Identify which cell holds the provided text, then report its (x, y) central coordinate. 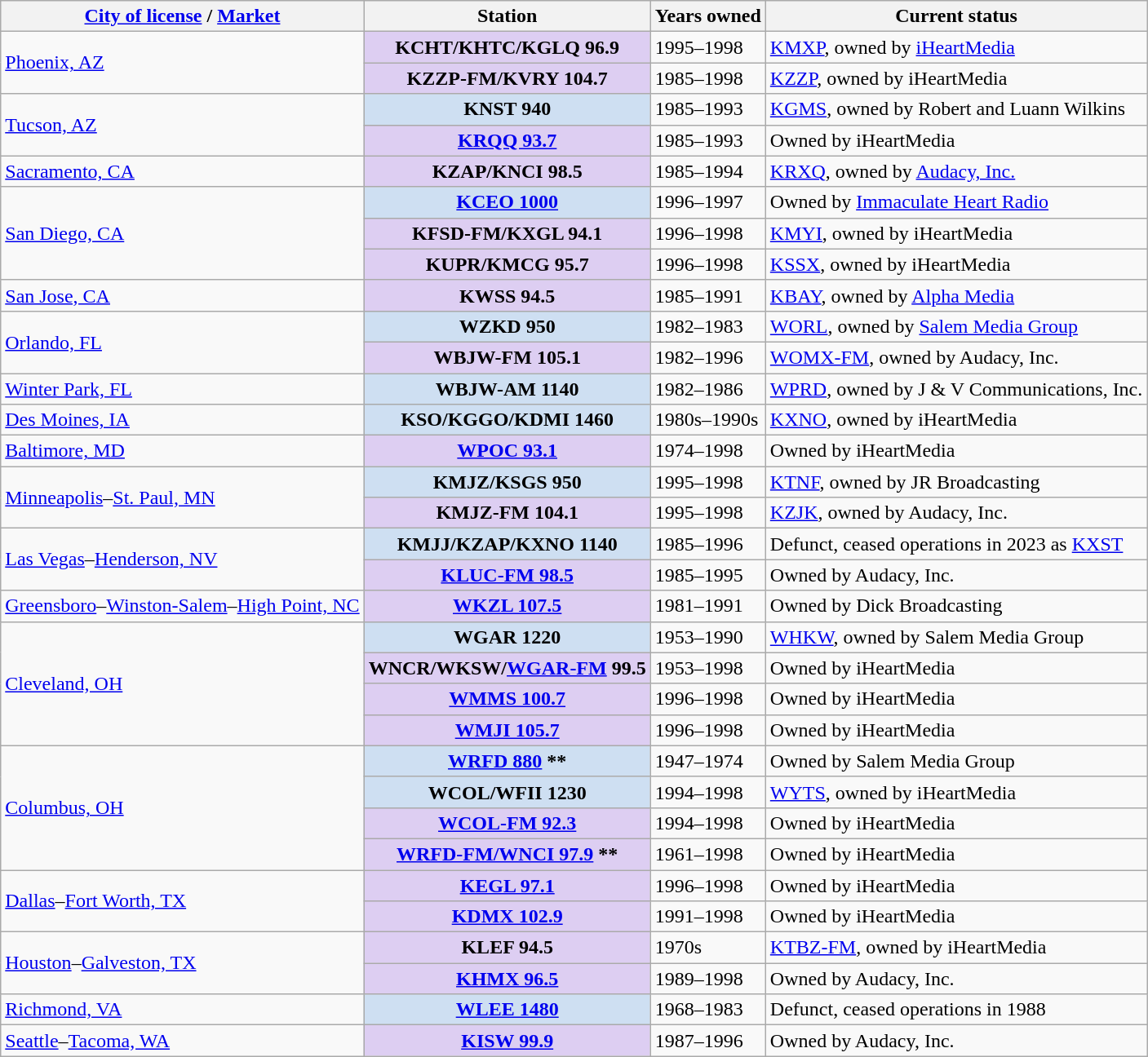
KLEF 94.5 (508, 948)
KRXQ, owned by Audacy, Inc. (956, 171)
Minneapolis–St. Paul, MN (183, 498)
KLUC-FM 98.5 (508, 575)
1982–1996 (708, 357)
KZAP/KNCI 98.5 (508, 171)
KTBZ-FM, owned by iHeartMedia (956, 948)
Sacramento, CA (183, 171)
KRQQ 93.7 (508, 140)
Tucson, AZ (183, 125)
Years owned (708, 16)
1996–1997 (708, 202)
WGAR 1220 (508, 637)
KMJJ/KZAP/KXNO 1140 (508, 544)
KZZP-FM/KVRY 104.7 (508, 78)
1953–1990 (708, 637)
WRFD-FM/WNCI 97.9 ** (508, 854)
Defunct, ceased operations in 1988 (956, 1010)
Current status (956, 16)
WNCR/WKSW/WGAR-FM 99.5 (508, 668)
1980s–1990s (708, 420)
WRFD 880 ** (508, 761)
WMMS 100.7 (508, 699)
KSSX, owned by iHeartMedia (956, 264)
WCOL/WFII 1230 (508, 792)
Owned by Dick Broadcasting (956, 606)
1985–1996 (708, 544)
1974–1998 (708, 451)
Defunct, ceased operations in 2023 as KXST (956, 544)
KUPR/KMCG 95.7 (508, 264)
KEGL 97.1 (508, 885)
Winter Park, FL (183, 389)
WZKD 950 (508, 326)
Phoenix, AZ (183, 63)
Richmond, VA (183, 1010)
KMYI, owned by iHeartMedia (956, 233)
KZZP, owned by iHeartMedia (956, 78)
KXNO, owned by iHeartMedia (956, 420)
Seattle–Tacoma, WA (183, 1041)
1985–1995 (708, 575)
Owned by Salem Media Group (956, 761)
1970s (708, 948)
WYTS, owned by iHeartMedia (956, 792)
San Diego, CA (183, 233)
1989–1998 (708, 979)
1968–1983 (708, 1010)
KWSS 94.5 (508, 295)
1982–1986 (708, 389)
Greensboro–Winston-Salem–High Point, NC (183, 606)
KGMS, owned by Robert and Luann Wilkins (956, 109)
1961–1998 (708, 854)
WBJW-AM 1140 (508, 389)
Las Vegas–Henderson, NV (183, 559)
Columbus, OH (183, 807)
KCEO 1000 (508, 202)
WPOC 93.1 (508, 451)
KISW 99.9 (508, 1041)
WHKW, owned by Salem Media Group (956, 637)
KZJK, owned by Audacy, Inc. (956, 513)
1985–1998 (708, 78)
KTNF, owned by JR Broadcasting (956, 482)
Des Moines, IA (183, 420)
WLEE 1480 (508, 1010)
1987–1996 (708, 1041)
City of license / Market (183, 16)
WPRD, owned by J & V Communications, Inc. (956, 389)
1985–1994 (708, 171)
1985–1991 (708, 295)
KNST 940 (508, 109)
KHMX 96.5 (508, 979)
KFSD-FM/KXGL 94.1 (508, 233)
Baltimore, MD (183, 451)
San Jose, CA (183, 295)
1981–1991 (708, 606)
WORL, owned by Salem Media Group (956, 326)
KMJZ/KSGS 950 (508, 482)
KSO/KGGO/KDMI 1460 (508, 420)
WKZL 107.5 (508, 606)
Cleveland, OH (183, 683)
KDMX 102.9 (508, 917)
1991–1998 (708, 917)
KMJZ-FM 104.1 (508, 513)
Station (508, 16)
KBAY, owned by Alpha Media (956, 295)
WBJW-FM 105.1 (508, 357)
1982–1983 (708, 326)
1953–1998 (708, 668)
1947–1974 (708, 761)
WOMX-FM, owned by Audacy, Inc. (956, 357)
KMXP, owned by iHeartMedia (956, 47)
KCHT/KHTC/KGLQ 96.9 (508, 47)
Dallas–Fort Worth, TX (183, 900)
WCOL-FM 92.3 (508, 823)
Houston–Galveston, TX (183, 963)
Owned by Immaculate Heart Radio (956, 202)
WMJI 105.7 (508, 730)
Orlando, FL (183, 342)
